Detect which cell encompasses the target text, then output its (x, y) center coordinate. 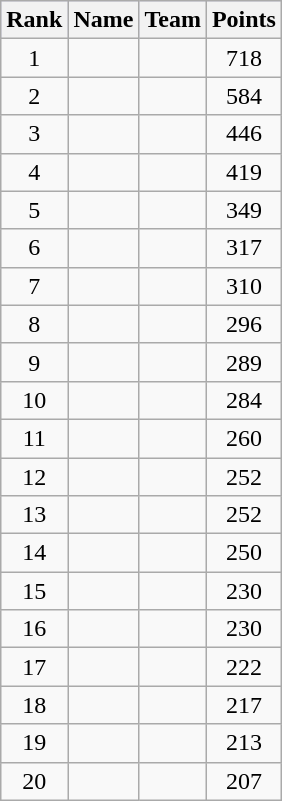
11 (34, 438)
12 (34, 477)
1 (34, 58)
317 (244, 248)
584 (244, 96)
Team (173, 20)
284 (244, 400)
7 (34, 286)
5 (34, 210)
6 (34, 248)
250 (244, 553)
8 (34, 324)
217 (244, 705)
16 (34, 629)
2 (34, 96)
296 (244, 324)
Name (104, 20)
Points (244, 20)
15 (34, 591)
349 (244, 210)
10 (34, 400)
19 (34, 743)
4 (34, 172)
Rank (34, 20)
222 (244, 667)
9 (34, 362)
419 (244, 172)
310 (244, 286)
14 (34, 553)
20 (34, 781)
3 (34, 134)
260 (244, 438)
18 (34, 705)
13 (34, 515)
718 (244, 58)
213 (244, 743)
289 (244, 362)
17 (34, 667)
207 (244, 781)
446 (244, 134)
